For the text-containing cell, return its midpoint in [x, y] coordinate format. 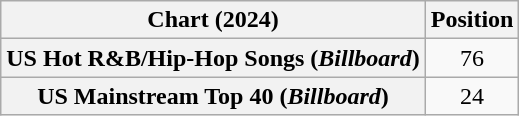
24 [472, 96]
Chart (2024) [213, 20]
Position [472, 20]
US Mainstream Top 40 (Billboard) [213, 96]
US Hot R&B/Hip-Hop Songs (Billboard) [213, 58]
76 [472, 58]
